Determine the [X, Y] coordinate at the center of the cell enclosing the given text.  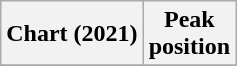
Chart (2021) [72, 34]
Peakposition [189, 34]
